Capture the cell that displays the provided text and extract its (x, y) central coordinate. 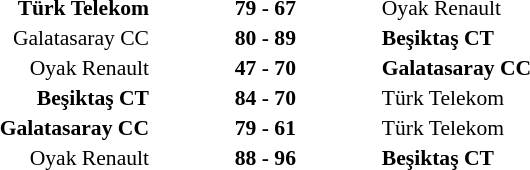
79 - 61 (266, 128)
80 - 89 (266, 38)
47 - 70 (266, 68)
84 - 70 (266, 98)
